Return (X, Y) of the center of cell containing provided text 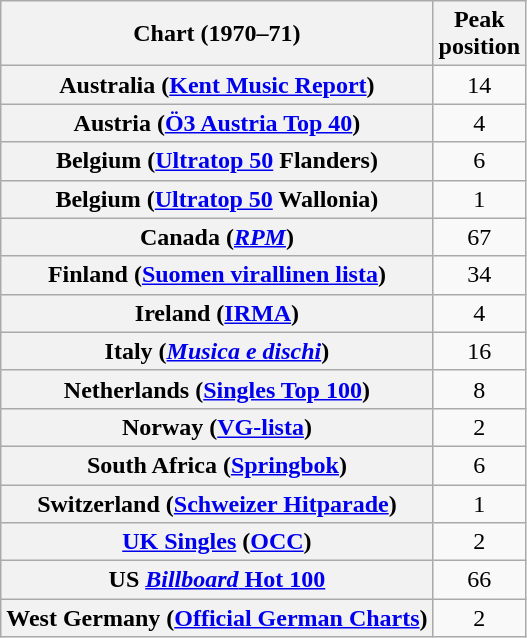
South Africa (Springbok) (217, 465)
67 (479, 237)
Peakposition (479, 34)
West Germany (Official German Charts) (217, 618)
Italy (Musica e dischi) (217, 351)
34 (479, 275)
8 (479, 389)
66 (479, 580)
Belgium (Ultratop 50 Wallonia) (217, 199)
Austria (Ö3 Austria Top 40) (217, 123)
Belgium (Ultratop 50 Flanders) (217, 161)
UK Singles (OCC) (217, 542)
16 (479, 351)
Ireland (IRMA) (217, 313)
Netherlands (Singles Top 100) (217, 389)
Finland (Suomen virallinen lista) (217, 275)
Chart (1970–71) (217, 34)
Australia (Kent Music Report) (217, 85)
14 (479, 85)
Canada (RPM) (217, 237)
US Billboard Hot 100 (217, 580)
Norway (VG-lista) (217, 427)
Switzerland (Schweizer Hitparade) (217, 503)
